Provide the [x, y] coordinate of the cell's center where the given text is located.  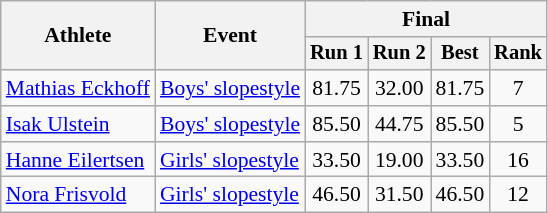
16 [518, 160]
Nora Frisvold [78, 195]
32.00 [400, 88]
Isak Ulstein [78, 124]
Hanne Eilertsen [78, 160]
5 [518, 124]
Best [460, 54]
7 [518, 88]
Event [230, 36]
44.75 [400, 124]
Final [426, 19]
Mathias Eckhoff [78, 88]
12 [518, 195]
Run 2 [400, 54]
Athlete [78, 36]
31.50 [400, 195]
19.00 [400, 160]
Run 1 [336, 54]
Rank [518, 54]
